Search for the cell housing the specified text and yield its [x, y] center coordinate. 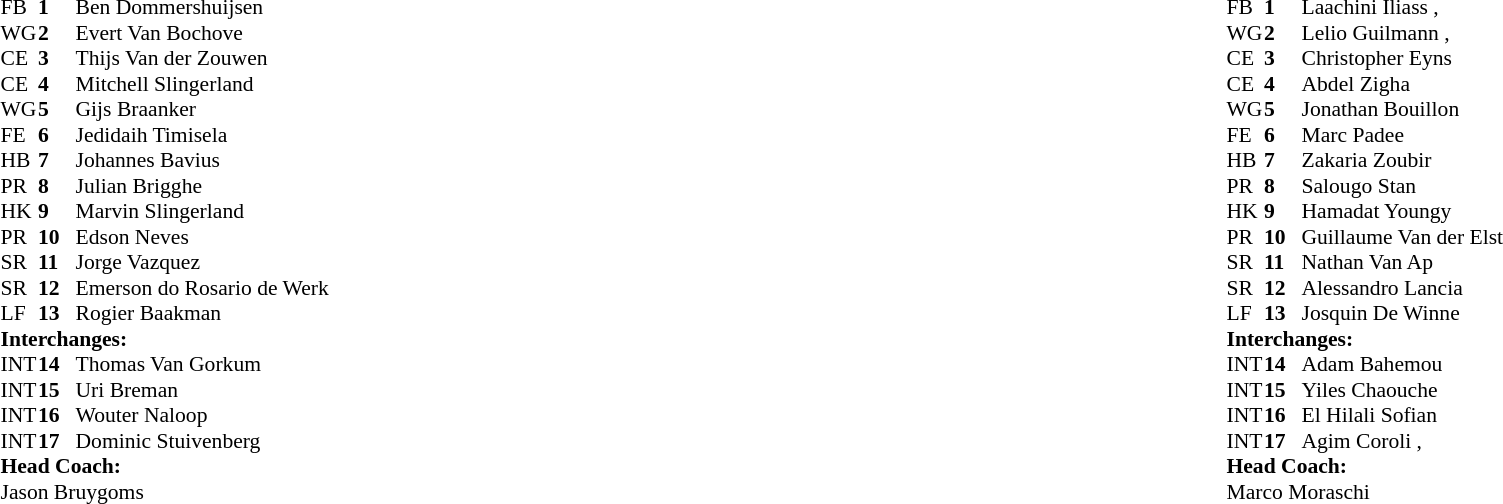
Uri Breman [202, 390]
Jorge Vazquez [202, 263]
Thijs Van der Zouwen [202, 59]
Lelio Guilmann , [1402, 33]
Jonathan Bouillon [1402, 109]
Gijs Braanker [202, 109]
Yiles Chaouche [1402, 390]
Wouter Naloop [202, 415]
Edson Neves [202, 237]
Evert Van Bochove [202, 33]
Marc Padee [1402, 135]
Adam Bahemou [1402, 365]
Thomas Van Gorkum [202, 365]
El Hilali Sofian [1402, 415]
Julian Brigghe [202, 186]
Josquin De Winne [1402, 313]
Nathan Van Ap [1402, 263]
Guillaume Van der Elst [1402, 237]
Jedidaih Timisela [202, 135]
Johannes Bavius [202, 161]
Agim Coroli , [1402, 441]
Rogier Baakman [202, 313]
Abdel Zigha [1402, 84]
Christopher Eyns [1402, 59]
Zakaria Zoubir [1402, 161]
Mitchell Slingerland [202, 84]
Emerson do Rosario de Werk [202, 288]
Marvin Slingerland [202, 211]
Hamadat Youngy [1402, 211]
Alessandro Lancia [1402, 288]
Salougo Stan [1402, 186]
Dominic Stuivenberg [202, 441]
